Provide the [x, y] coordinate of the cell's center where the given text is located.  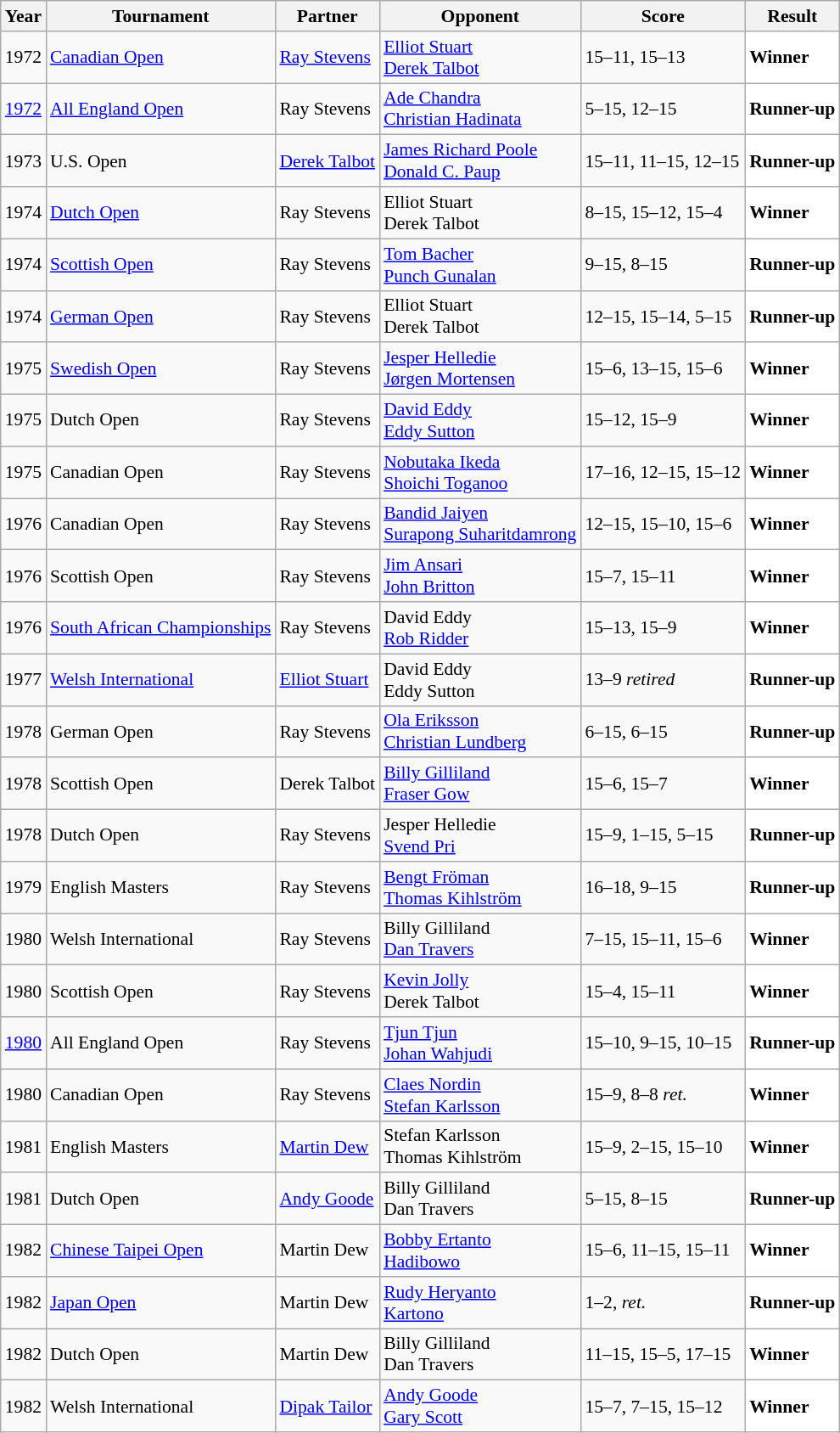
Bengt Fröman Thomas Kihlström [480, 888]
15–7, 7–15, 15–12 [663, 1406]
13–9 retired [663, 679]
Tournament [160, 16]
15–6, 15–7 [663, 784]
Nobutaka Ikeda Shoichi Toganoo [480, 472]
Tom Bacher Punch Gunalan [480, 265]
Claes Nordin Stefan Karlsson [480, 1095]
Tjun Tjun Johan Wahjudi [480, 1042]
15–7, 15–11 [663, 576]
Rudy Heryanto Kartono [480, 1302]
Chinese Taipei Open [160, 1251]
Japan Open [160, 1302]
David Eddy Rob Ridder [480, 628]
8–15, 15–12, 15–4 [663, 212]
Dipak Tailor [328, 1406]
Bandid Jaiyen Surapong Suharitdamrong [480, 525]
Result [792, 16]
15–11, 11–15, 12–15 [663, 161]
15–6, 13–15, 15–6 [663, 368]
Year [24, 16]
Jim Ansari John Britton [480, 576]
1977 [24, 679]
Elliot Stuart [328, 679]
7–15, 15–11, 15–6 [663, 939]
Billy Gilliland Fraser Gow [480, 784]
5–15, 8–15 [663, 1199]
15–11, 15–13 [663, 58]
15–6, 11–15, 15–11 [663, 1251]
Score [663, 16]
15–9, 8–8 ret. [663, 1095]
15–9, 1–15, 5–15 [663, 835]
1979 [24, 888]
5–15, 12–15 [663, 109]
Ola Eriksson Christian Lundberg [480, 732]
James Richard Poole Donald C. Paup [480, 161]
Swedish Open [160, 368]
Ade Chandra Christian Hadinata [480, 109]
15–9, 2–15, 15–10 [663, 1146]
Jesper Helledie Jørgen Mortensen [480, 368]
Andy Goode Gary Scott [480, 1406]
12–15, 15–14, 5–15 [663, 316]
Opponent [480, 16]
11–15, 15–5, 17–15 [663, 1355]
15–13, 15–9 [663, 628]
16–18, 9–15 [663, 888]
17–16, 12–15, 15–12 [663, 472]
6–15, 6–15 [663, 732]
1–2, ret. [663, 1302]
South African Championships [160, 628]
15–10, 9–15, 10–15 [663, 1042]
Bobby Ertanto Hadibowo [480, 1251]
Partner [328, 16]
Jesper Helledie Svend Pri [480, 835]
Stefan Karlsson Thomas Kihlström [480, 1146]
9–15, 8–15 [663, 265]
Andy Goode [328, 1199]
12–15, 15–10, 15–6 [663, 525]
Kevin Jolly Derek Talbot [480, 992]
U.S. Open [160, 161]
15–12, 15–9 [663, 421]
1973 [24, 161]
15–4, 15–11 [663, 992]
